Extract the [X, Y] coordinate from the center of the cell holding the provided text.  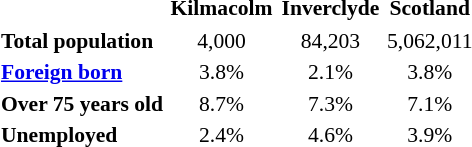
84,203 [331, 40]
7.3% [331, 104]
3.8% [222, 72]
2.1% [331, 72]
4,000 [222, 40]
8.7% [222, 104]
